Return (X, Y) of the center of cell containing provided text 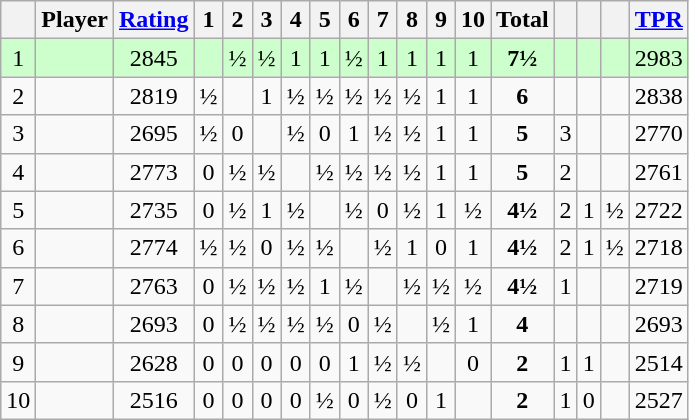
2719 (658, 286)
TPR (658, 20)
2527 (658, 400)
Player (75, 20)
2983 (658, 58)
2516 (154, 400)
2514 (658, 362)
2763 (154, 286)
2695 (154, 134)
2770 (658, 134)
2735 (154, 210)
2819 (154, 96)
Rating (154, 20)
2845 (154, 58)
2722 (658, 210)
2718 (658, 248)
2628 (154, 362)
2774 (154, 248)
Total (523, 20)
2773 (154, 172)
2838 (658, 96)
7½ (523, 58)
2761 (658, 172)
